Return [x, y] of the center of cell containing provided text 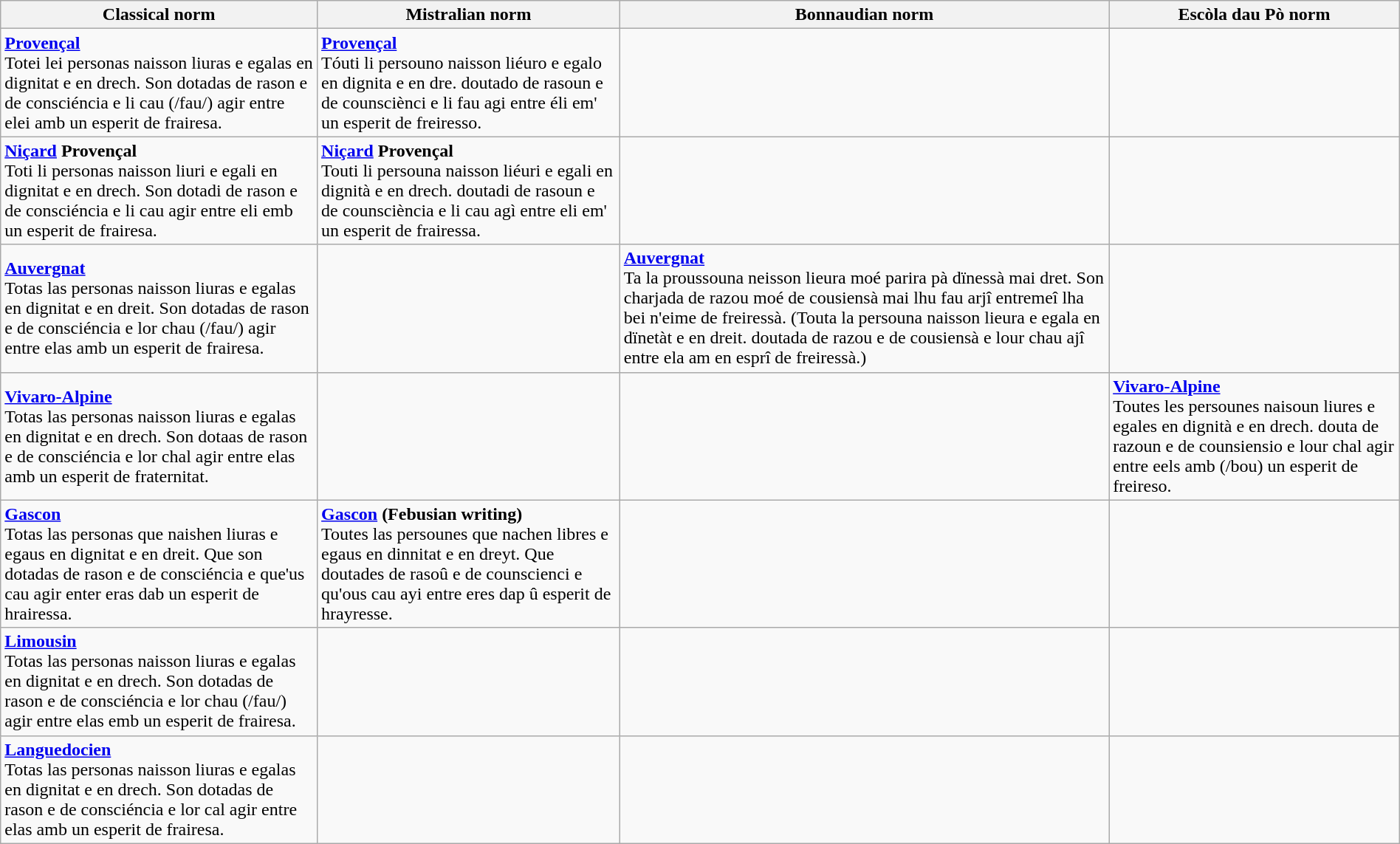
Escòla dau Pò norm [1255, 15]
Mistralian norm [469, 15]
Classical norm [159, 15]
Bonnaudian norm [864, 15]
